Search for the cell housing the specified text and yield its [x, y] center coordinate. 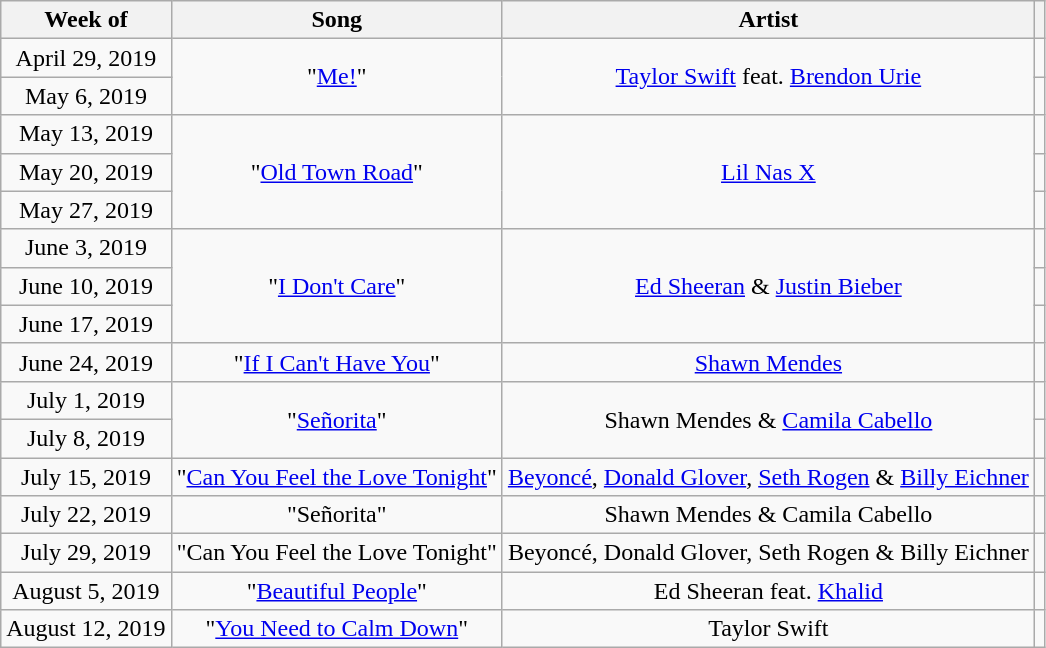
April 29, 2019 [86, 58]
Ed Sheeran feat. Khalid [768, 591]
June 17, 2019 [86, 324]
Taylor Swift feat. Brendon Urie [768, 77]
June 3, 2019 [86, 248]
May 20, 2019 [86, 172]
May 27, 2019 [86, 210]
August 12, 2019 [86, 629]
Song [336, 20]
June 24, 2019 [86, 362]
Artist [768, 20]
Week of [86, 20]
July 8, 2019 [86, 438]
"I Don't Care" [336, 286]
Taylor Swift [768, 629]
June 10, 2019 [86, 286]
"You Need to Calm Down" [336, 629]
August 5, 2019 [86, 591]
July 29, 2019 [86, 553]
Shawn Mendes [768, 362]
May 13, 2019 [86, 134]
"If I Can't Have You" [336, 362]
July 1, 2019 [86, 400]
May 6, 2019 [86, 96]
July 15, 2019 [86, 477]
July 22, 2019 [86, 515]
Ed Sheeran & Justin Bieber [768, 286]
"Beautiful People" [336, 591]
"Me!" [336, 77]
Lil Nas X [768, 172]
"Old Town Road" [336, 172]
